For the text-containing cell, return its midpoint in [X, Y] coordinate format. 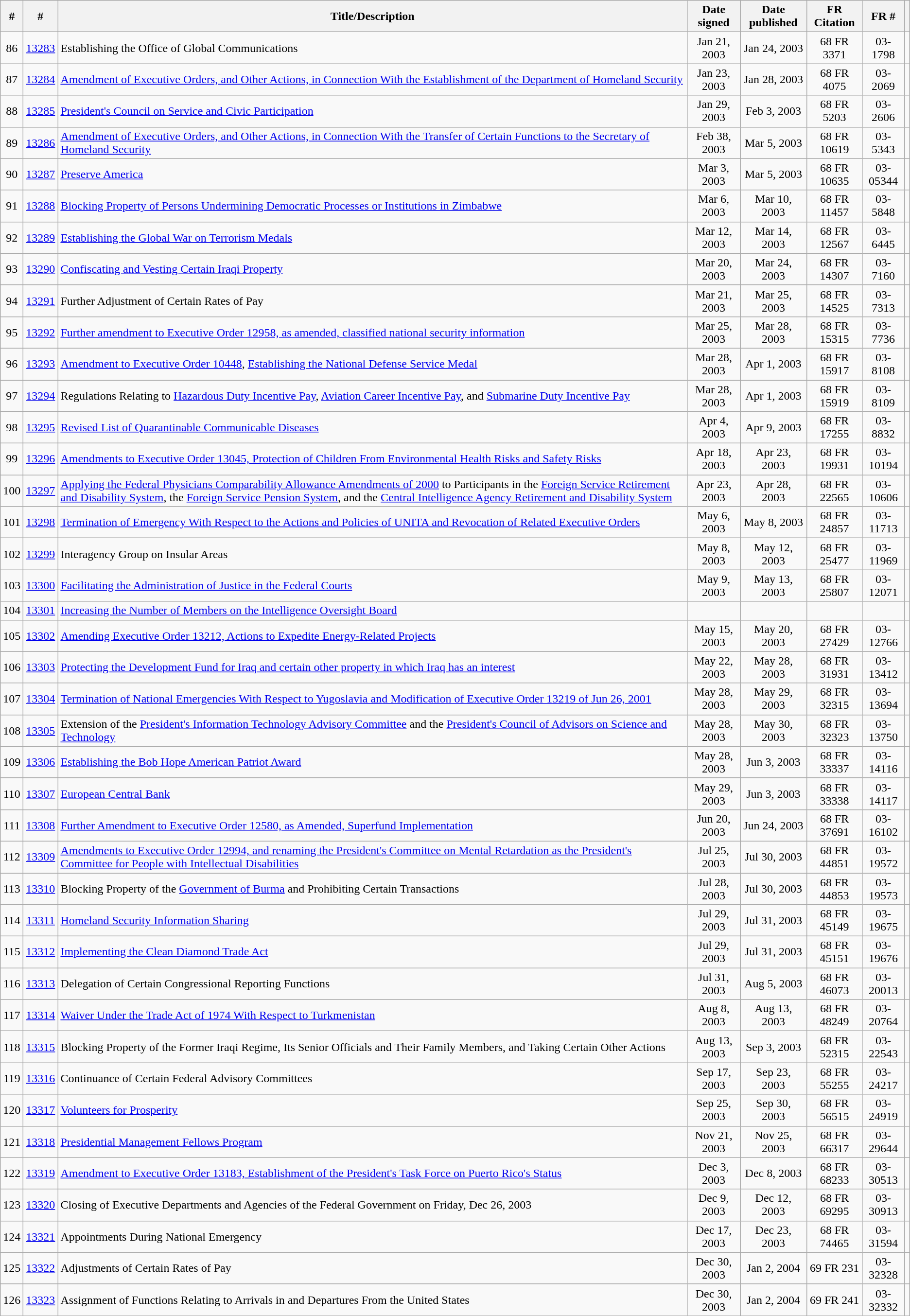
Confiscating and Vesting Certain Iraqi Property [372, 269]
03-19675 [883, 921]
03-12766 [883, 636]
Mar 6, 2003 [714, 206]
13301 [41, 611]
Date published [774, 17]
Mar 24, 2003 [774, 269]
European Central Bank [372, 793]
13290 [41, 269]
68 FR 11457 [834, 206]
69 FR 231 [834, 1268]
Jan 29, 2003 [714, 111]
Jul 28, 2003 [714, 889]
03-05344 [883, 174]
13286 [41, 143]
Nov 25, 2003 [774, 1141]
03-7160 [883, 269]
68 FR 33338 [834, 793]
96 [12, 364]
68 FR 45151 [834, 952]
May 20, 2003 [774, 636]
68 FR 27429 [834, 636]
May 13, 2003 [774, 585]
13314 [41, 1015]
Amendment of Executive Orders, and Other Actions, in Connection With the Establishment of the Department of Homeland Security [372, 80]
Jul 25, 2003 [714, 857]
104 [12, 611]
Protecting the Development Fund for Iraq and certain other property in which Iraq has an interest [372, 667]
68 FR 15917 [834, 364]
Continuance of Certain Federal Advisory Committees [372, 1078]
May 30, 2003 [774, 730]
68 FR 31931 [834, 667]
Preserve America [372, 174]
Apr 18, 2003 [714, 459]
87 [12, 80]
68 FR 15315 [834, 333]
68 FR 5203 [834, 111]
108 [12, 730]
03-14117 [883, 793]
Further Amendment to Executive Order 12580, as Amended, Superfund Implementation [372, 825]
03-8108 [883, 364]
68 FR 69295 [834, 1205]
112 [12, 857]
13321 [41, 1237]
03-12071 [883, 585]
Waiver Under the Trade Act of 1974 With Respect to Turkmenistan [372, 1015]
13315 [41, 1047]
May 6, 2003 [714, 522]
13288 [41, 206]
Sep 23, 2003 [774, 1078]
Assignment of Functions Relating to Arrivals in and Departures From the United States [372, 1300]
13295 [41, 428]
68 FR 19931 [834, 459]
03-10606 [883, 491]
Appointments During National Emergency [372, 1237]
FR # [883, 17]
68 FR 52315 [834, 1047]
68 FR 3371 [834, 48]
100 [12, 491]
Presidential Management Fellows Program [372, 1141]
Mar 10, 2003 [774, 206]
13313 [41, 984]
03-10194 [883, 459]
13319 [41, 1174]
68 FR 24857 [834, 522]
13292 [41, 333]
13306 [41, 762]
13323 [41, 1300]
107 [12, 699]
Jan 23, 2003 [714, 80]
President's Council on Service and Civic Participation [372, 111]
03-1798 [883, 48]
03-29644 [883, 1141]
Jun 24, 2003 [774, 825]
Mar 20, 2003 [714, 269]
03-13750 [883, 730]
Termination of National Emergencies With Respect to Yugoslavia and Modification of Executive Order 13219 of Jun 26, 2001 [372, 699]
99 [12, 459]
88 [12, 111]
03-24919 [883, 1110]
13283 [41, 48]
Sep 30, 2003 [774, 1110]
68 FR 46073 [834, 984]
68 FR 4075 [834, 80]
Amending Executive Order 13212, Actions to Expedite Energy-Related Projects [372, 636]
68 FR 55255 [834, 1078]
68 FR 14307 [834, 269]
Amendments to Executive Order 13045, Protection of Children From Environmental Health Risks and Safety Risks [372, 459]
Implementing the Clean Diamond Trade Act [372, 952]
119 [12, 1078]
13311 [41, 921]
03-20013 [883, 984]
90 [12, 174]
03-22543 [883, 1047]
68 FR 74465 [834, 1237]
68 FR 12567 [834, 237]
Apr 28, 2003 [774, 491]
03-31594 [883, 1237]
94 [12, 300]
13300 [41, 585]
68 FR 25807 [834, 585]
68 FR 14525 [834, 300]
13304 [41, 699]
Mar 12, 2003 [714, 237]
Blocking Property of the Former Iraqi Regime, Its Senior Officials and Their Family Members, and Taking Certain Other Actions [372, 1047]
03-19573 [883, 889]
03-13412 [883, 667]
Dec 8, 2003 [774, 1174]
Dec 17, 2003 [714, 1237]
68 FR 45149 [834, 921]
68 FR 32323 [834, 730]
03-20764 [883, 1015]
Jun 20, 2003 [714, 825]
13293 [41, 364]
68 FR 17255 [834, 428]
13317 [41, 1110]
Establishing the Office of Global Communications [372, 48]
Feb 3, 2003 [774, 111]
68 FR 32315 [834, 699]
03-13694 [883, 699]
116 [12, 984]
Delegation of Certain Congressional Reporting Functions [372, 984]
97 [12, 396]
125 [12, 1268]
13291 [41, 300]
68 FR 56515 [834, 1110]
13298 [41, 522]
13287 [41, 174]
Regulations Relating to Hazardous Duty Incentive Pay, Aviation Career Incentive Pay, and Submarine Duty Incentive Pay [372, 396]
101 [12, 522]
13296 [41, 459]
03-32328 [883, 1268]
68 FR 15919 [834, 396]
13294 [41, 396]
May 9, 2003 [714, 585]
Aug 5, 2003 [774, 984]
Further amendment to Executive Order 12958, as amended, classified national security information [372, 333]
Adjustments of Certain Rates of Pay [372, 1268]
115 [12, 952]
Establishing the Bob Hope American Patriot Award [372, 762]
Sep 17, 2003 [714, 1078]
03-19676 [883, 952]
13312 [41, 952]
13322 [41, 1268]
13316 [41, 1078]
Nov 21, 2003 [714, 1141]
13297 [41, 491]
13309 [41, 857]
Amendment to Executive Order 13183, Establishment of the President's Task Force on Puerto Rico's Status [372, 1174]
68 FR 10635 [834, 174]
68 FR 48249 [834, 1015]
110 [12, 793]
Revised List of Quarantinable Communicable Diseases [372, 428]
Dec 9, 2003 [714, 1205]
13310 [41, 889]
13308 [41, 825]
13305 [41, 730]
Termination of Emergency With Respect to the Actions and Policies of UNITA and Revocation of Related Executive Orders [372, 522]
68 FR 33337 [834, 762]
123 [12, 1205]
03-14116 [883, 762]
Dec 3, 2003 [714, 1174]
89 [12, 143]
Closing of Executive Departments and Agencies of the Federal Government on Friday, Dec 26, 2003 [372, 1205]
03-6445 [883, 237]
Jan 28, 2003 [774, 80]
68 FR 68233 [834, 1174]
122 [12, 1174]
92 [12, 237]
03-24217 [883, 1078]
03-19572 [883, 857]
Dec 12, 2003 [774, 1205]
13303 [41, 667]
121 [12, 1141]
105 [12, 636]
03-11713 [883, 522]
68 FR 10619 [834, 143]
03-30913 [883, 1205]
03-7313 [883, 300]
FR Citation [834, 17]
Interagency Group on Insular Areas [372, 554]
03-2069 [883, 80]
117 [12, 1015]
68 FR 25477 [834, 554]
03-11969 [883, 554]
Apr 9, 2003 [774, 428]
13302 [41, 636]
Mar 21, 2003 [714, 300]
13307 [41, 793]
May 15, 2003 [714, 636]
Title/Description [372, 17]
Feb 38, 2003 [714, 143]
13285 [41, 111]
13299 [41, 554]
Increasing the Number of Members on the Intelligence Oversight Board [372, 611]
Mar 3, 2003 [714, 174]
91 [12, 206]
03-30513 [883, 1174]
126 [12, 1300]
109 [12, 762]
Sep 3, 2003 [774, 1047]
Sep 25, 2003 [714, 1110]
124 [12, 1237]
Dec 23, 2003 [774, 1237]
Blocking Property of Persons Undermining Democratic Processes or Institutions in Zimbabwe [372, 206]
69 FR 241 [834, 1300]
106 [12, 667]
03-7736 [883, 333]
95 [12, 333]
03-8832 [883, 428]
13289 [41, 237]
Aug 8, 2003 [714, 1015]
68 FR 37691 [834, 825]
Blocking Property of the Government of Burma and Prohibiting Certain Transactions [372, 889]
68 FR 44853 [834, 889]
May 22, 2003 [714, 667]
03-5848 [883, 206]
Apr 4, 2003 [714, 428]
114 [12, 921]
Mar 14, 2003 [774, 237]
Date signed [714, 17]
Homeland Security Information Sharing [372, 921]
111 [12, 825]
93 [12, 269]
Volunteers for Prosperity [372, 1110]
13318 [41, 1141]
Amendment to Executive Order 10448, Establishing the National Defense Service Medal [372, 364]
68 FR 66317 [834, 1141]
Establishing the Global War on Terrorism Medals [372, 237]
86 [12, 48]
May 12, 2003 [774, 554]
13320 [41, 1205]
03-32332 [883, 1300]
Extension of the President's Information Technology Advisory Committee and the President's Council of Advisors on Science and Technology [372, 730]
Jan 21, 2003 [714, 48]
118 [12, 1047]
03-5343 [883, 143]
120 [12, 1110]
Facilitating the Administration of Justice in the Federal Courts [372, 585]
103 [12, 585]
68 FR 22565 [834, 491]
98 [12, 428]
03-16102 [883, 825]
102 [12, 554]
113 [12, 889]
Jan 24, 2003 [774, 48]
03-8109 [883, 396]
Further Adjustment of Certain Rates of Pay [372, 300]
13284 [41, 80]
03-2606 [883, 111]
Amendment of Executive Orders, and Other Actions, in Connection With the Transfer of Certain Functions to the Secretary of Homeland Security [372, 143]
68 FR 44851 [834, 857]
